Determine the [x, y] coordinate at the center of the cell enclosing the given text.  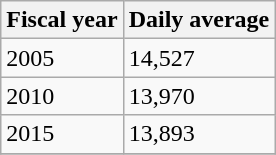
Fiscal year [62, 20]
13,970 [199, 96]
2010 [62, 96]
2015 [62, 134]
2005 [62, 58]
14,527 [199, 58]
13,893 [199, 134]
Daily average [199, 20]
